Detect which cell encompasses the target text, then output its [X, Y] center coordinate. 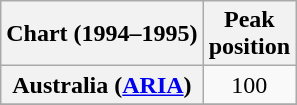
100 [249, 85]
Chart (1994–1995) [102, 34]
Australia (ARIA) [102, 85]
Peakposition [249, 34]
